Output the [X, Y] coordinate of the center of the cell containing the given text.  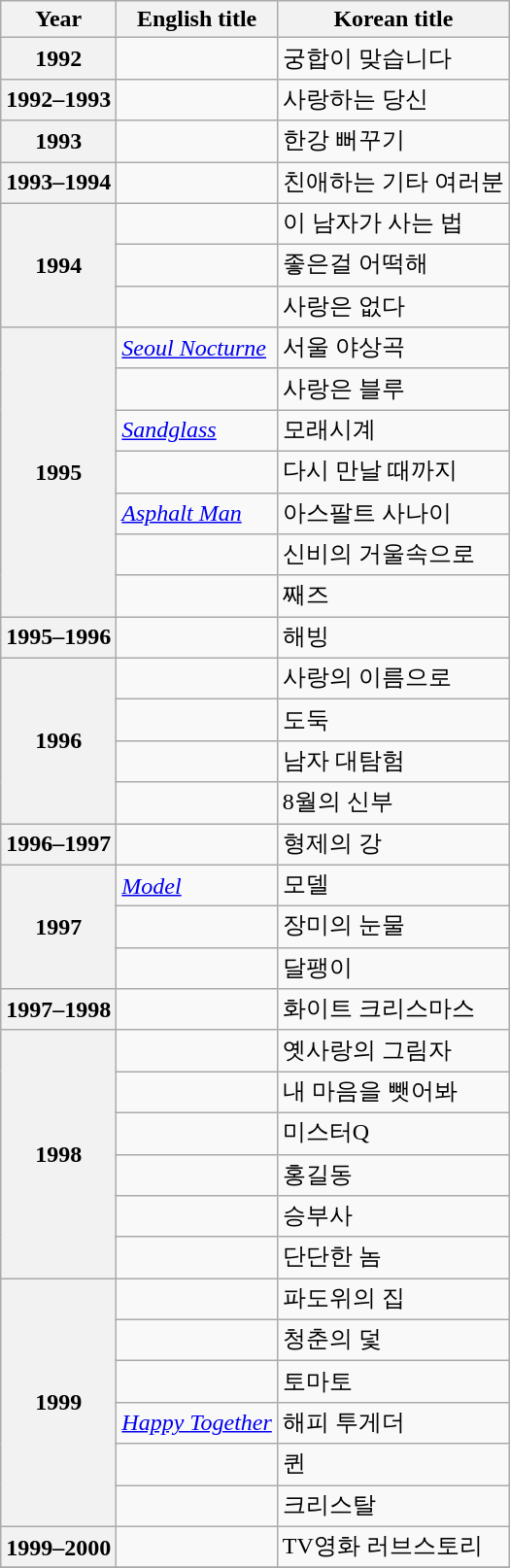
1995–1996 [58, 637]
모델 [392, 886]
옛사랑의 그림자 [392, 1051]
승부사 [392, 1216]
사랑의 이름으로 [392, 678]
미스터Q [392, 1133]
1998 [58, 1154]
청춘의 덫 [392, 1341]
Year [58, 19]
단단한 놈 [392, 1257]
토마토 [392, 1381]
TV영화 러브스토리 [392, 1547]
1996 [58, 740]
1999 [58, 1403]
Seoul Nocturne [197, 348]
째즈 [392, 597]
아스팔트 사나이 [392, 513]
1999–2000 [58, 1547]
Model [197, 886]
퀸 [392, 1465]
화이트 크리스마스 [392, 1010]
1993–1994 [58, 183]
사랑은 없다 [392, 307]
달팽이 [392, 968]
해빙 [392, 637]
1997–1998 [58, 1010]
다시 만날 때까지 [392, 472]
내 마음을 뺏어봐 [392, 1092]
사랑은 블루 [392, 389]
사랑하는 당신 [392, 99]
도둑 [392, 721]
형제의 강 [392, 845]
친애하는 기타 여러분 [392, 183]
궁합이 맞습니다 [392, 58]
1992 [58, 58]
8월의 신부 [392, 802]
파도위의 집 [392, 1300]
Sandglass [197, 431]
모래시계 [392, 431]
한강 뻐꾸기 [392, 142]
1992–1993 [58, 99]
1997 [58, 927]
해피 투게더 [392, 1422]
홍길동 [392, 1176]
Korean title [392, 19]
좋은걸 어떡해 [392, 266]
남자 대탐험 [392, 762]
1994 [58, 265]
Happy Together [197, 1422]
크리스탈 [392, 1506]
English title [197, 19]
1995 [58, 472]
서울 야상곡 [392, 348]
장미의 눈물 [392, 927]
이 남자가 사는 법 [392, 223]
Asphalt Man [197, 513]
신비의 거울속으로 [392, 556]
1996–1997 [58, 845]
1993 [58, 142]
